Detect which cell encompasses the target text, then output its (x, y) center coordinate. 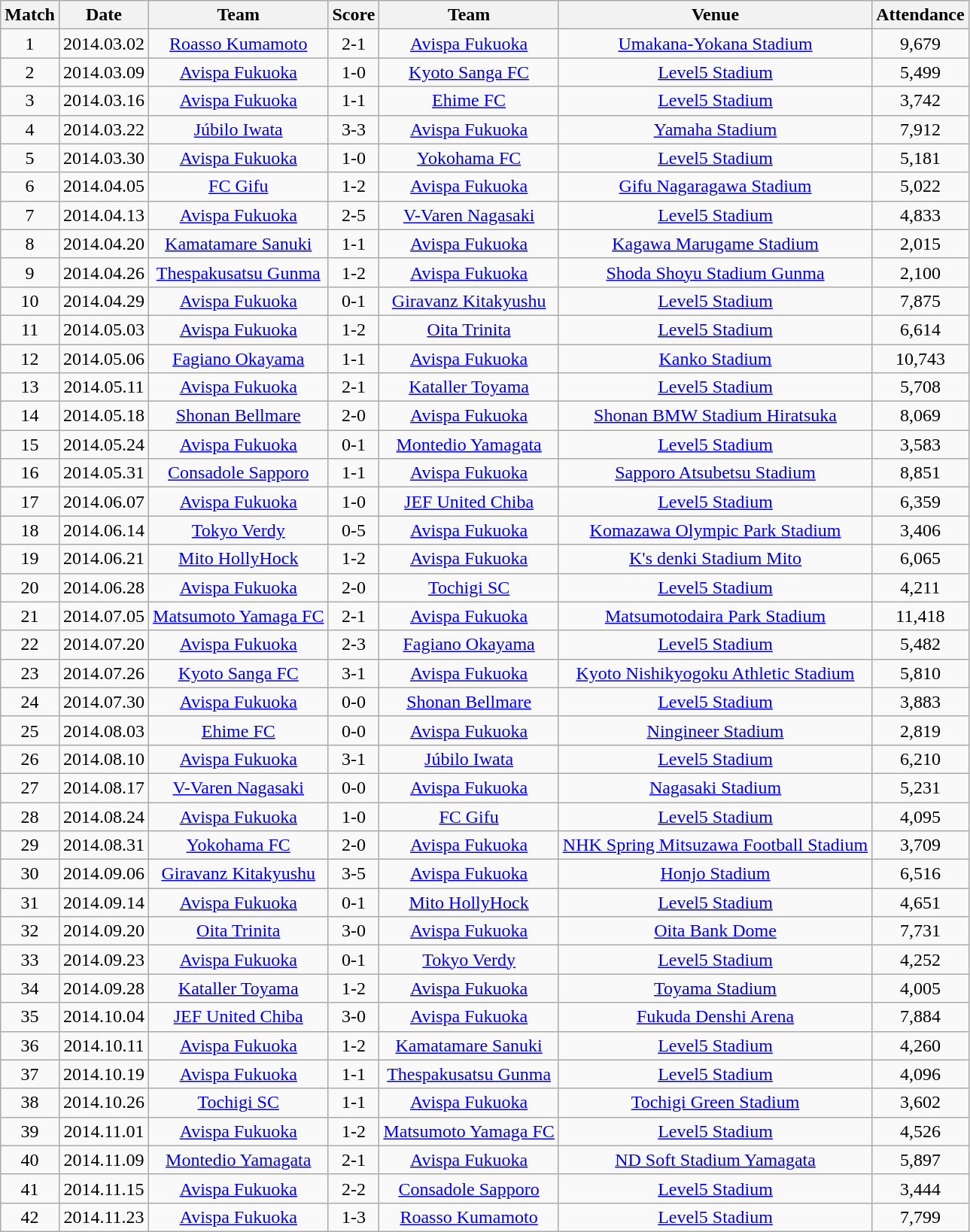
38 (30, 1103)
Date (104, 15)
Nagasaki Stadium (715, 787)
5,022 (920, 187)
Shonan BMW Stadium Hiratsuka (715, 416)
3,583 (920, 445)
4,526 (920, 1131)
19 (30, 559)
36 (30, 1045)
8,069 (920, 416)
Umakana-Yokana Stadium (715, 44)
2-2 (354, 1188)
34 (30, 988)
2 (30, 72)
21 (30, 616)
2014.04.20 (104, 244)
41 (30, 1188)
6,516 (920, 874)
13 (30, 387)
2-3 (354, 645)
Matsumotodaira Park Stadium (715, 616)
37 (30, 1074)
3,742 (920, 101)
2014.06.14 (104, 530)
2014.05.18 (104, 416)
25 (30, 730)
Kanko Stadium (715, 359)
5,231 (920, 787)
10,743 (920, 359)
6,210 (920, 759)
2014.06.28 (104, 587)
Ningineer Stadium (715, 730)
16 (30, 473)
11,418 (920, 616)
2,015 (920, 244)
2014.04.26 (104, 272)
Oita Bank Dome (715, 931)
35 (30, 1017)
7,731 (920, 931)
2014.05.06 (104, 359)
2014.08.10 (104, 759)
14 (30, 416)
10 (30, 301)
2014.03.02 (104, 44)
5,708 (920, 387)
Kagawa Marugame Stadium (715, 244)
1-3 (354, 1217)
2014.08.24 (104, 816)
2,819 (920, 730)
28 (30, 816)
26 (30, 759)
2,100 (920, 272)
4,095 (920, 816)
4,211 (920, 587)
2014.04.05 (104, 187)
4,651 (920, 903)
22 (30, 645)
2014.08.03 (104, 730)
17 (30, 502)
4,005 (920, 988)
Sapporo Atsubetsu Stadium (715, 473)
7,884 (920, 1017)
2014.06.07 (104, 502)
9,679 (920, 44)
2014.03.09 (104, 72)
30 (30, 874)
3,883 (920, 702)
6,065 (920, 559)
2014.10.11 (104, 1045)
Yamaha Stadium (715, 129)
2014.09.06 (104, 874)
6,614 (920, 329)
15 (30, 445)
2014.07.30 (104, 702)
2014.10.19 (104, 1074)
27 (30, 787)
Fukuda Denshi Arena (715, 1017)
8 (30, 244)
2014.04.29 (104, 301)
8,851 (920, 473)
Shoda Shoyu Stadium Gunma (715, 272)
2014.06.21 (104, 559)
2014.11.15 (104, 1188)
2014.04.13 (104, 215)
2014.11.23 (104, 1217)
Tochigi Green Stadium (715, 1103)
5,499 (920, 72)
2014.03.16 (104, 101)
4,096 (920, 1074)
7,875 (920, 301)
0-5 (354, 530)
2014.05.03 (104, 329)
1 (30, 44)
3-3 (354, 129)
Attendance (920, 15)
5,897 (920, 1160)
2014.07.20 (104, 645)
NHK Spring Mitsuzawa Football Stadium (715, 845)
Toyama Stadium (715, 988)
7 (30, 215)
4 (30, 129)
2014.10.26 (104, 1103)
3,444 (920, 1188)
2014.10.04 (104, 1017)
Honjo Stadium (715, 874)
Komazawa Olympic Park Stadium (715, 530)
2014.08.17 (104, 787)
Gifu Nagaragawa Stadium (715, 187)
18 (30, 530)
24 (30, 702)
4,833 (920, 215)
2014.11.01 (104, 1131)
29 (30, 845)
7,912 (920, 129)
20 (30, 587)
42 (30, 1217)
39 (30, 1131)
4,252 (920, 960)
5 (30, 158)
3,602 (920, 1103)
2014.03.30 (104, 158)
2014.05.11 (104, 387)
2014.05.24 (104, 445)
33 (30, 960)
4,260 (920, 1045)
Kyoto Nishikyogoku Athletic Stadium (715, 673)
3,406 (920, 530)
2014.03.22 (104, 129)
Venue (715, 15)
2014.11.09 (104, 1160)
6 (30, 187)
9 (30, 272)
11 (30, 329)
Match (30, 15)
2014.09.20 (104, 931)
2014.08.31 (104, 845)
40 (30, 1160)
5,810 (920, 673)
3 (30, 101)
5,482 (920, 645)
32 (30, 931)
3-5 (354, 874)
6,359 (920, 502)
2014.09.28 (104, 988)
2-5 (354, 215)
2014.09.14 (104, 903)
31 (30, 903)
2014.05.31 (104, 473)
Score (354, 15)
7,799 (920, 1217)
2014.07.26 (104, 673)
23 (30, 673)
5,181 (920, 158)
K's denki Stadium Mito (715, 559)
3,709 (920, 845)
12 (30, 359)
2014.07.05 (104, 616)
ND Soft Stadium Yamagata (715, 1160)
2014.09.23 (104, 960)
